Return the [X, Y] coordinate for the center point of the cell that contains the specified text.  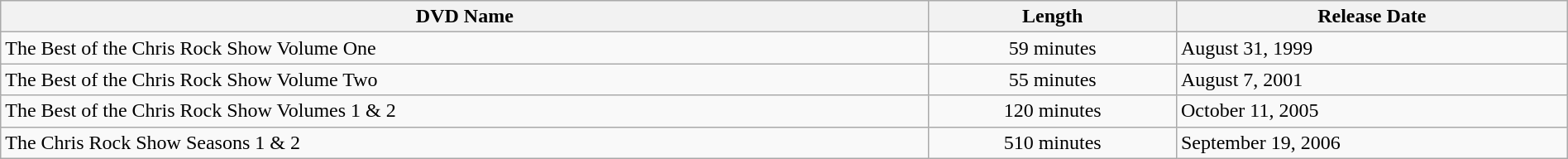
The Best of the Chris Rock Show Volume Two [465, 79]
120 minutes [1053, 111]
September 19, 2006 [1371, 142]
August 31, 1999 [1371, 48]
The Best of the Chris Rock Show Volumes 1 & 2 [465, 111]
October 11, 2005 [1371, 111]
510 minutes [1053, 142]
Length [1053, 17]
The Best of the Chris Rock Show Volume One [465, 48]
DVD Name [465, 17]
The Chris Rock Show Seasons 1 & 2 [465, 142]
55 minutes [1053, 79]
August 7, 2001 [1371, 79]
59 minutes [1053, 48]
Release Date [1371, 17]
